Detect which cell encompasses the target text, then output its [X, Y] center coordinate. 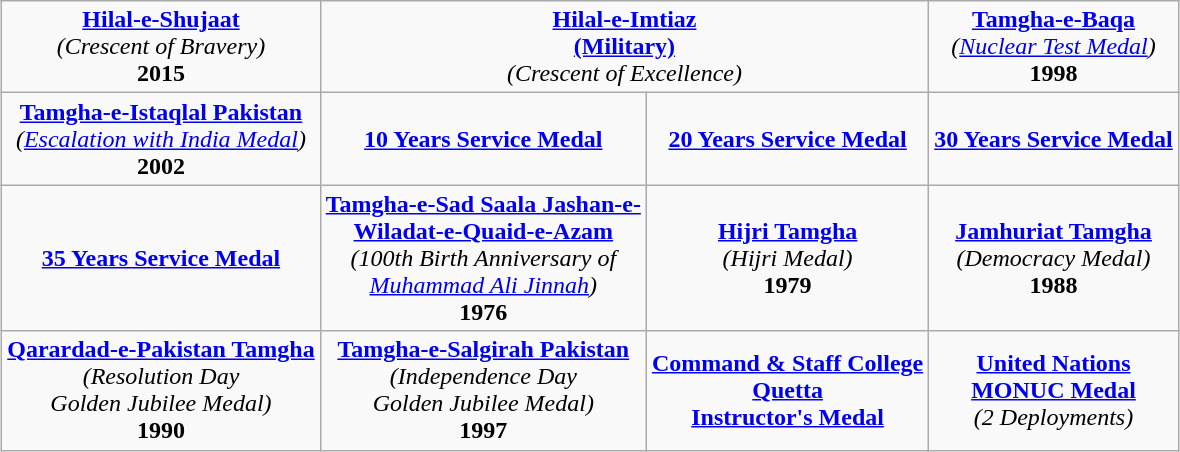
Jamhuriat Tamgha(Democracy Medal)1988 [1054, 258]
Tamgha-e-Baqa(Nuclear Test Medal)1998 [1054, 47]
20 Years Service Medal [787, 139]
30 Years Service Medal [1054, 139]
Command & Staff CollegeQuettaInstructor's Medal [787, 390]
Tamgha-e-Salgirah Pakistan(Independence DayGolden Jubilee Medal)1997 [483, 390]
Tamgha-e-Istaqlal Pakistan(Escalation with India Medal)2002 [161, 139]
10 Years Service Medal [483, 139]
Hilal-e-Shujaat(Crescent of Bravery)2015 [161, 47]
35 Years Service Medal [161, 258]
Hilal-e-Imtiaz(Military)(Crescent of Excellence) [624, 47]
Hijri Tamgha(Hijri Medal)1979 [787, 258]
United NationsMONUC Medal(2 Deployments) [1054, 390]
Tamgha-e-Sad Saala Jashan-e-Wiladat-e-Quaid-e-Azam(100th Birth Anniversary ofMuhammad Ali Jinnah)1976 [483, 258]
Qarardad-e-Pakistan Tamgha(Resolution DayGolden Jubilee Medal)1990 [161, 390]
